Capture the cell that displays the provided text and extract its (X, Y) central coordinate. 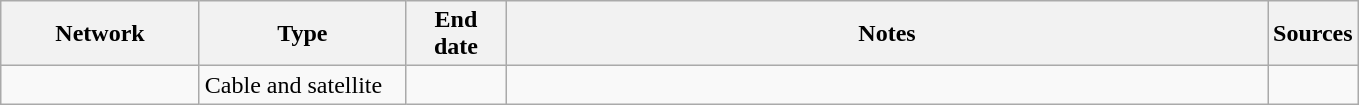
Network (100, 34)
Type (302, 34)
Cable and satellite (302, 85)
Notes (886, 34)
Sources (1314, 34)
End date (456, 34)
